Return [x, y] of the center of cell containing provided text 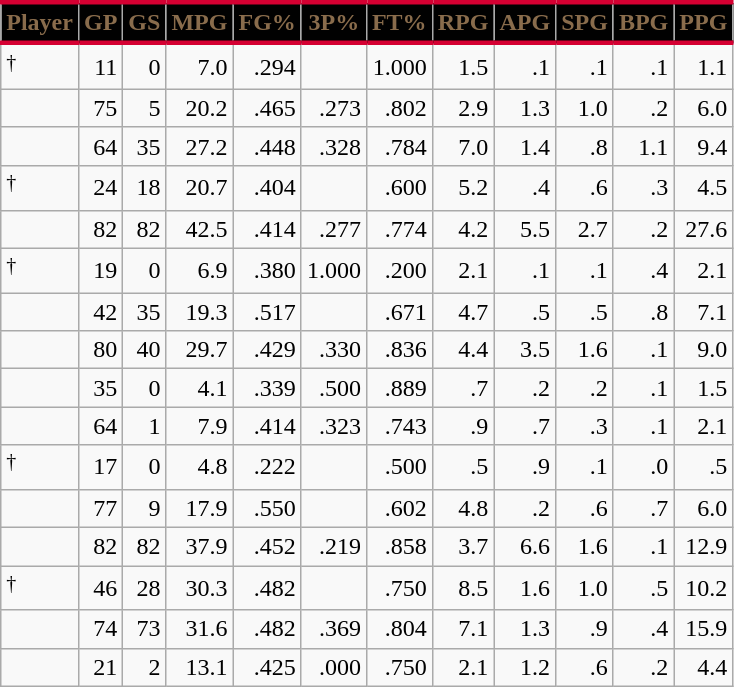
.339 [267, 388]
FG% [267, 22]
17 [100, 468]
7.9 [200, 426]
.600 [399, 188]
MPG [200, 22]
BPG [643, 22]
APG [525, 22]
5.2 [463, 188]
31.6 [200, 629]
12.9 [704, 547]
5.5 [525, 229]
75 [100, 108]
77 [100, 508]
.369 [334, 629]
.404 [267, 188]
5 [144, 108]
.517 [267, 312]
4.1 [200, 388]
20.7 [200, 188]
.858 [399, 547]
3.7 [463, 547]
11 [100, 66]
42 [100, 312]
.671 [399, 312]
.0 [643, 468]
PPG [704, 22]
24 [100, 188]
73 [144, 629]
40 [144, 350]
4.5 [704, 188]
.429 [267, 350]
.273 [334, 108]
18 [144, 188]
.222 [267, 468]
9 [144, 508]
.889 [399, 388]
.804 [399, 629]
21 [100, 667]
4.2 [463, 229]
GS [144, 22]
37.9 [200, 547]
2 [144, 667]
1 [144, 426]
.277 [334, 229]
4.7 [463, 312]
80 [100, 350]
.774 [399, 229]
13.1 [200, 667]
9.0 [704, 350]
29.7 [200, 350]
SPG [585, 22]
.836 [399, 350]
FT% [399, 22]
10.2 [704, 588]
74 [100, 629]
RPG [463, 22]
27.6 [704, 229]
19 [100, 270]
.743 [399, 426]
.294 [267, 66]
46 [100, 588]
.330 [334, 350]
2.7 [585, 229]
.323 [334, 426]
15.9 [704, 629]
.448 [267, 146]
1.2 [525, 667]
9.4 [704, 146]
.802 [399, 108]
28 [144, 588]
27.2 [200, 146]
GP [100, 22]
6.9 [200, 270]
.465 [267, 108]
.452 [267, 547]
30.3 [200, 588]
3.5 [525, 350]
1.4 [525, 146]
.550 [267, 508]
19.3 [200, 312]
.380 [267, 270]
.000 [334, 667]
6.6 [525, 547]
8.5 [463, 588]
.425 [267, 667]
20.2 [200, 108]
.219 [334, 547]
.328 [334, 146]
.200 [399, 270]
17.9 [200, 508]
42.5 [200, 229]
2.9 [463, 108]
Player [40, 22]
.784 [399, 146]
3P% [334, 22]
.602 [399, 508]
